For the text-containing cell, return its midpoint in (x, y) coordinate format. 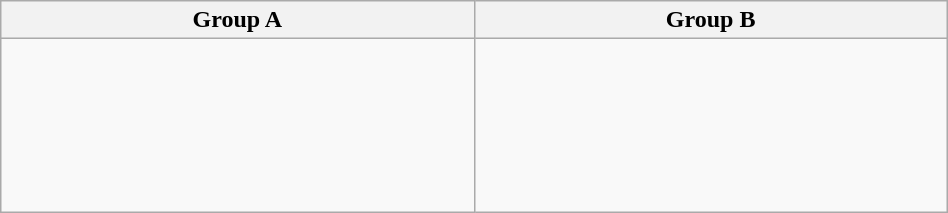
Group A (238, 20)
Group B (710, 20)
